Detect which cell encompasses the target text, then output its (X, Y) center coordinate. 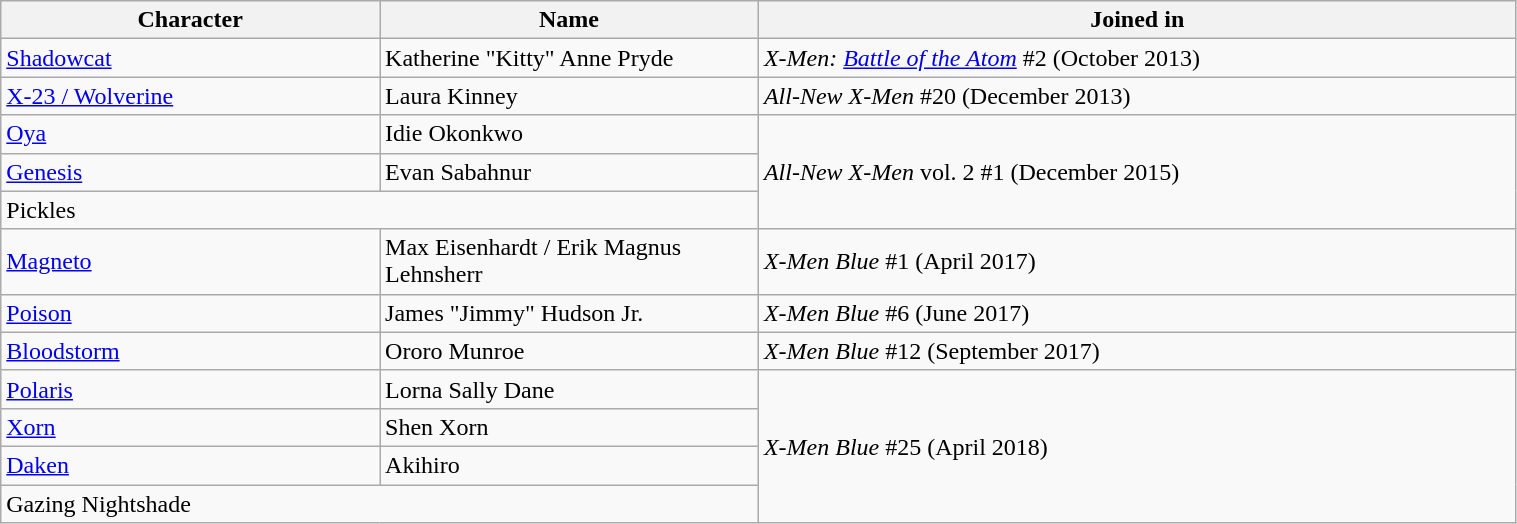
Genesis (190, 172)
Poison (190, 313)
Shen Xorn (570, 427)
Polaris (190, 389)
Magneto (190, 262)
Katherine "Kitty" Anne Pryde (570, 58)
X-Men: Battle of the Atom #2 (October 2013) (1137, 58)
Joined in (1137, 20)
Laura Kinney (570, 96)
Pickles (380, 210)
X-Men Blue #12 (September 2017) (1137, 351)
Gazing Nightshade (380, 503)
Lorna Sally Dane (570, 389)
Akihiro (570, 465)
Evan Sabahnur (570, 172)
X-Men Blue #1 (April 2017) (1137, 262)
James "Jimmy" Hudson Jr. (570, 313)
Max Eisenhardt / Erik Magnus Lehnsherr (570, 262)
Idie Okonkwo (570, 134)
Xorn (190, 427)
Oya (190, 134)
Bloodstorm (190, 351)
All-New X-Men #20 (December 2013) (1137, 96)
Daken (190, 465)
Name (570, 20)
Ororo Munroe (570, 351)
All-New X-Men vol. 2 #1 (December 2015) (1137, 172)
Shadowcat (190, 58)
Character (190, 20)
X-Men Blue #6 (June 2017) (1137, 313)
X-23 / Wolverine (190, 96)
X-Men Blue #25 (April 2018) (1137, 446)
